For the text-containing cell, return its midpoint in (X, Y) coordinate format. 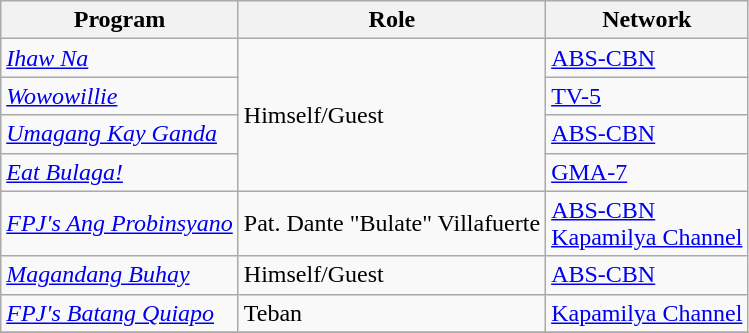
FPJ's Batang Quiapo (120, 313)
Kapamilya Channel (647, 313)
Role (392, 20)
Teban (392, 313)
Umagang Kay Ganda (120, 134)
FPJ's Ang Probinsyano (120, 224)
GMA-7 (647, 172)
Pat. Dante "Bulate" Villafuerte (392, 224)
Magandang Buhay (120, 275)
Ihaw Na (120, 58)
Network (647, 20)
Program (120, 20)
ABS-CBN Kapamilya Channel (647, 224)
Wowowillie (120, 96)
TV-5 (647, 96)
Eat Bulaga! (120, 172)
